Scan for the cell matching the given text and deliver its [x, y] coordinate at center. 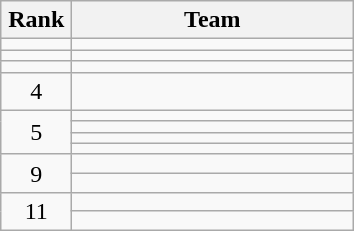
5 [36, 132]
9 [36, 173]
4 [36, 91]
11 [36, 211]
Team [212, 20]
Rank [36, 20]
